Determine the [X, Y] coordinate at the center of the cell enclosing the given text.  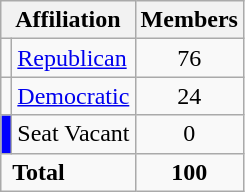
24 [189, 96]
0 [189, 134]
76 [189, 58]
Seat Vacant [74, 134]
Total [68, 172]
Democratic [74, 96]
Affiliation [68, 20]
Members [189, 20]
Republican [74, 58]
100 [189, 172]
